Scan for the cell matching the given text and deliver its (x, y) coordinate at center. 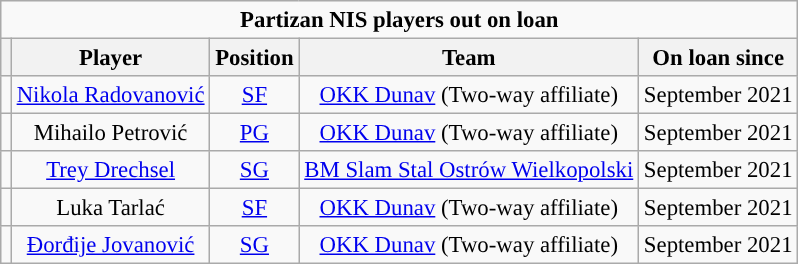
Mihailo Petrović (110, 133)
Partizan NIS players out on loan (400, 20)
Position (254, 58)
Trey Drechsel (110, 170)
Nikola Radovanović (110, 95)
BM Slam Stal Ostrów Wielkopolski (469, 170)
Player (110, 58)
Team (469, 58)
Luka Tarlać (110, 208)
On loan since (718, 58)
PG (254, 133)
Đorđije Jovanović (110, 245)
